Output the [X, Y] coordinate of the center of the cell containing the given text.  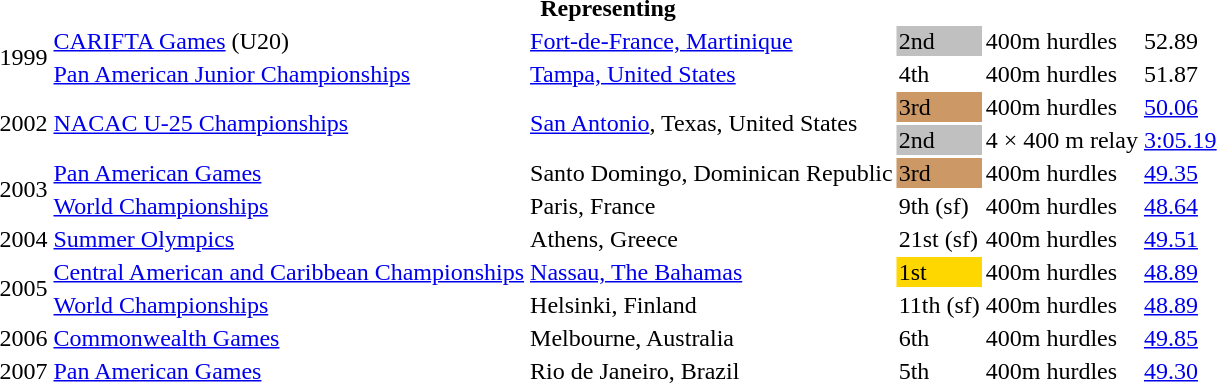
Commonwealth Games [289, 338]
4 × 400 m relay [1062, 140]
11th (sf) [939, 305]
CARIFTA Games (U20) [289, 41]
Nassau, The Bahamas [712, 272]
9th (sf) [939, 206]
Fort-de-France, Martinique [712, 41]
Pan American Junior Championships [289, 74]
21st (sf) [939, 239]
6th [939, 338]
Melbourne, Australia [712, 338]
NACAC U-25 Championships [289, 124]
Athens, Greece [712, 239]
Central American and Caribbean Championships [289, 272]
1st [939, 272]
Pan American Games [289, 173]
Summer Olympics [289, 239]
Helsinki, Finland [712, 305]
Tampa, United States [712, 74]
Santo Domingo, Dominican Republic [712, 173]
Paris, France [712, 206]
San Antonio, Texas, United States [712, 124]
4th [939, 74]
